Return [X, Y] of the center of cell containing provided text 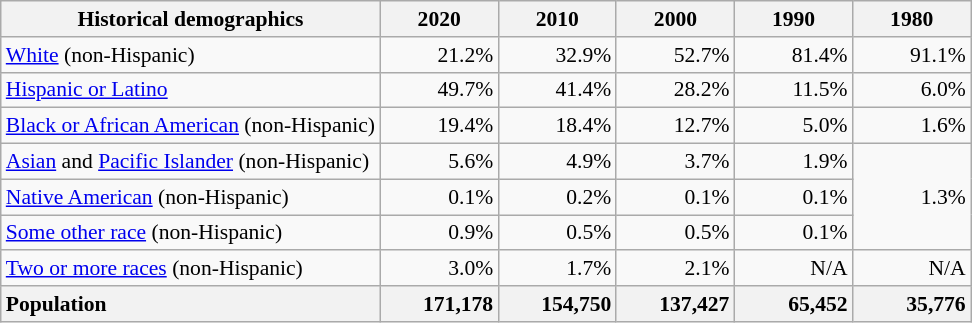
Hispanic or Latino [190, 90]
1.9% [793, 162]
2000 [675, 19]
Native American (non-Hispanic) [190, 197]
3.0% [439, 269]
1.6% [912, 126]
12.7% [675, 126]
11.5% [793, 90]
32.9% [557, 55]
0.2% [557, 197]
Black or African American (non-Hispanic) [190, 126]
81.4% [793, 55]
19.4% [439, 126]
154,750 [557, 304]
5.6% [439, 162]
65,452 [793, 304]
49.7% [439, 90]
137,427 [675, 304]
Some other race (non-Hispanic) [190, 233]
Asian and Pacific Islander (non-Hispanic) [190, 162]
Two or more races (non-Hispanic) [190, 269]
Historical demographics [190, 19]
0.9% [439, 233]
41.4% [557, 90]
21.2% [439, 55]
2.1% [675, 269]
1.7% [557, 269]
1990 [793, 19]
171,178 [439, 304]
18.4% [557, 126]
Population [190, 304]
1980 [912, 19]
52.7% [675, 55]
2020 [439, 19]
6.0% [912, 90]
35,776 [912, 304]
2010 [557, 19]
1.3% [912, 198]
91.1% [912, 55]
5.0% [793, 126]
28.2% [675, 90]
3.7% [675, 162]
4.9% [557, 162]
White (non-Hispanic) [190, 55]
